Output the (x, y) coordinate of the center of the cell containing the given text.  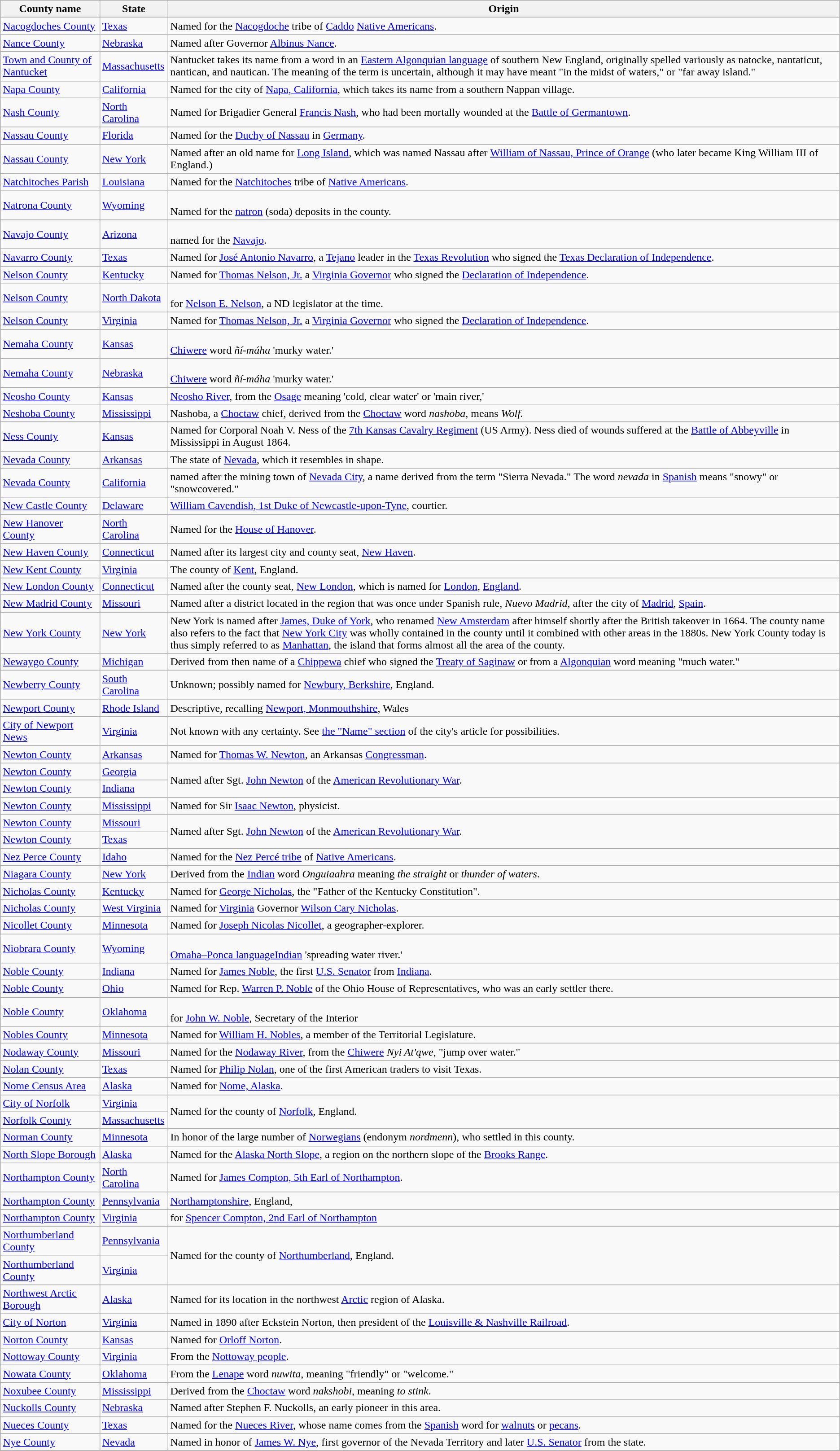
State (134, 9)
Named after the county seat, New London, which is named for London, England. (503, 586)
Nevada (134, 1442)
Named for the Nacogdoche tribe of Caddo Native Americans. (503, 26)
Northamptonshire, England, (503, 1201)
Named for Orloff Norton. (503, 1340)
Natchitoches Parish (50, 182)
Named for Joseph Nicolas Nicollet, a geographer-explorer. (503, 925)
William Cavendish, 1st Duke of Newcastle-upon-Tyne, courtier. (503, 506)
Northwest Arctic Borough (50, 1300)
Nez Perce County (50, 857)
Nome Census Area (50, 1086)
Named for the county of Northumberland, England. (503, 1255)
West Virginia (134, 908)
Arizona (134, 234)
Neosho County (50, 396)
City of Norton (50, 1323)
Named for the Natchitoches tribe of Native Americans. (503, 182)
From the Lenape word nuwita, meaning "friendly" or "welcome." (503, 1374)
Nashoba, a Choctaw chief, derived from the Choctaw word nashoba, means Wolf. (503, 413)
Michigan (134, 662)
Named for James Noble, the first U.S. Senator from Indiana. (503, 972)
In honor of the large number of Norwegians (endonym nordmenn), who settled in this county. (503, 1137)
Derived from then name of a Chippewa chief who signed the Treaty of Saginaw or from a Algonquian word meaning "much water." (503, 662)
Named for Virginia Governor Wilson Cary Nicholas. (503, 908)
Named for its location in the northwest Arctic region of Alaska. (503, 1300)
Nowata County (50, 1374)
Noxubee County (50, 1391)
Omaha–Ponca languageIndian 'spreading water river.' (503, 948)
Named for Philip Nolan, one of the first American traders to visit Texas. (503, 1069)
The county of Kent, England. (503, 569)
Nash County (50, 112)
Named for the Alaska North Slope, a region on the northern slope of the Brooks Range. (503, 1154)
Napa County (50, 89)
Neshoba County (50, 413)
New Castle County (50, 506)
North Slope Borough (50, 1154)
Nance County (50, 43)
Idaho (134, 857)
New Haven County (50, 552)
Nuckolls County (50, 1408)
Rhode Island (134, 708)
New Madrid County (50, 603)
Newaygo County (50, 662)
Navarro County (50, 257)
Derived from the Indian word Onguiaahra meaning the straight or thunder of waters. (503, 874)
South Carolina (134, 685)
Named in honor of James W. Nye, first governor of the Nevada Territory and later U.S. Senator from the state. (503, 1442)
Named for José Antonio Navarro, a Tejano leader in the Texas Revolution who signed the Texas Declaration of Independence. (503, 257)
City of Newport News (50, 732)
The state of Nevada, which it resembles in shape. (503, 460)
Florida (134, 136)
Derived from the Choctaw word nakshobi, meaning to stink. (503, 1391)
named for the Navajo. (503, 234)
Named for Nome, Alaska. (503, 1086)
New London County (50, 586)
Named for George Nicholas, the "Father of the Kentucky Constitution". (503, 891)
Nobles County (50, 1035)
Natrona County (50, 205)
Nacogdoches County (50, 26)
Descriptive, recalling Newport, Monmouthshire, Wales (503, 708)
Not known with any certainty. See the "Name" section of the city's article for possibilities. (503, 732)
Norfolk County (50, 1120)
Neosho River, from the Osage meaning 'cold, clear water' or 'main river,' (503, 396)
Named for the Nueces River, whose name comes from the Spanish word for walnuts or pecans. (503, 1425)
Nye County (50, 1442)
Niobrara County (50, 948)
Nueces County (50, 1425)
Named for the county of Norfolk, England. (503, 1112)
Ohio (134, 989)
Named for the city of Napa, California, which takes its name from a southern Nappan village. (503, 89)
Newport County (50, 708)
Named for James Compton, 5th Earl of Northampton. (503, 1178)
Named for the Nez Percé tribe of Native Americans. (503, 857)
City of Norfolk (50, 1103)
Named for Rep. Warren P. Noble of the Ohio House of Representatives, who was an early settler there. (503, 989)
Nodaway County (50, 1052)
From the Nottoway people. (503, 1357)
New Kent County (50, 569)
Named for William H. Nobles, a member of the Territorial Legislature. (503, 1035)
Georgia (134, 772)
Norman County (50, 1137)
Named for the Duchy of Nassau in Germany. (503, 136)
Named after Stephen F. Nuckolls, an early pioneer in this area. (503, 1408)
Newberry County (50, 685)
Named for Thomas W. Newton, an Arkansas Congressman. (503, 754)
Named for the House of Hanover. (503, 529)
Origin (503, 9)
Named for Brigadier General Francis Nash, who had been mortally wounded at the Battle of Germantown. (503, 112)
Named in 1890 after Eckstein Norton, then president of the Louisville & Nashville Railroad. (503, 1323)
Nottoway County (50, 1357)
for Nelson E. Nelson, a ND legislator at the time. (503, 298)
Delaware (134, 506)
Named for Sir Isaac Newton, physicist. (503, 806)
Ness County (50, 436)
Town and County of Nantucket (50, 66)
named after the mining town of Nevada City, a name derived from the term "Sierra Nevada." The word nevada in Spanish means "snowy" or "snowcovered." (503, 483)
for Spencer Compton, 2nd Earl of Northampton (503, 1218)
Named after its largest city and county seat, New Haven. (503, 552)
Norton County (50, 1340)
Named for the Nodaway River, from the Chiwere Nyi At'ąwe, "jump over water." (503, 1052)
Nolan County (50, 1069)
County name (50, 9)
Niagara County (50, 874)
Named after Governor Albinus Nance. (503, 43)
for John W. Noble, Secretary of the Interior (503, 1012)
New Hanover County (50, 529)
Named after a district located in the region that was once under Spanish rule, Nuevo Madrid, after the city of Madrid, Spain. (503, 603)
Unknown; possibly named for Newbury, Berkshire, England. (503, 685)
Louisiana (134, 182)
Nicollet County (50, 925)
New York County (50, 633)
Named for the natron (soda) deposits in the county. (503, 205)
North Dakota (134, 298)
Navajo County (50, 234)
